Pinpoint the cell where the given text exists, returning its (x, y) midpoint coordinate. 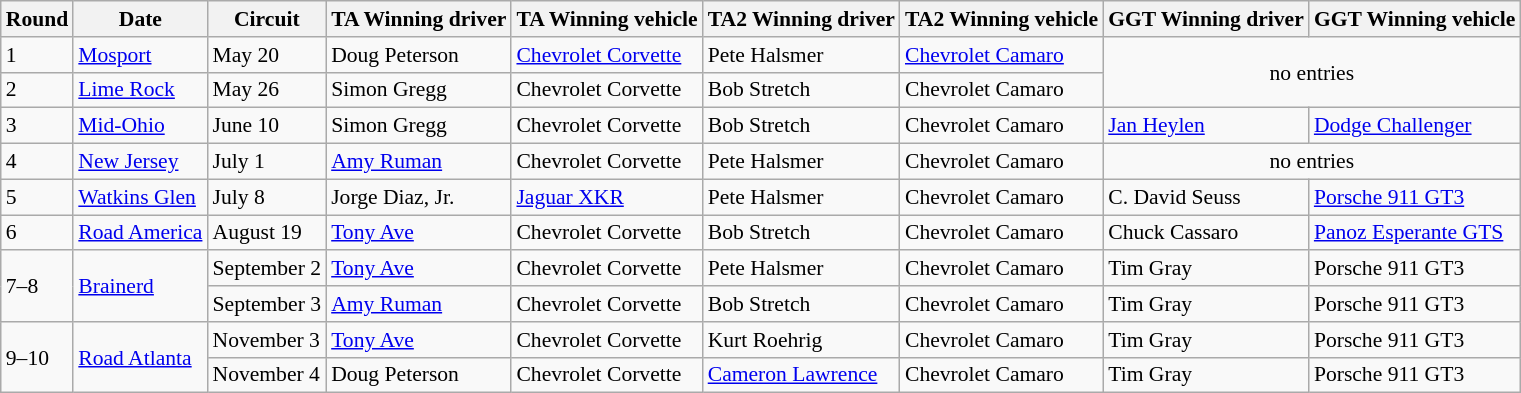
Road America (140, 233)
Jaguar XKR (606, 197)
July 1 (266, 162)
August 19 (266, 233)
Lime Rock (140, 90)
Dodge Challenger (1415, 126)
3 (38, 126)
4 (38, 162)
June 10 (266, 126)
9–10 (38, 358)
TA2 Winning driver (802, 19)
5 (38, 197)
Date (140, 19)
TA Winning vehicle (606, 19)
Jorge Diaz, Jr. (418, 197)
C. David Seuss (1206, 197)
GGT Winning vehicle (1415, 19)
6 (38, 233)
Mid-Ohio (140, 126)
Mosport (140, 55)
TA Winning driver (418, 19)
Kurt Roehrig (802, 340)
Watkins Glen (140, 197)
November 4 (266, 375)
Circuit (266, 19)
Cameron Lawrence (802, 375)
7–8 (38, 286)
Brainerd (140, 286)
2 (38, 90)
November 3 (266, 340)
Road Atlanta (140, 358)
September 3 (266, 304)
Jan Heylen (1206, 126)
New Jersey (140, 162)
Chuck Cassaro (1206, 233)
July 8 (266, 197)
May 20 (266, 55)
1 (38, 55)
TA2 Winning vehicle (1002, 19)
Round (38, 19)
Panoz Esperante GTS (1415, 233)
May 26 (266, 90)
GGT Winning driver (1206, 19)
September 2 (266, 269)
